Capture the cell that displays the provided text and extract its (x, y) central coordinate. 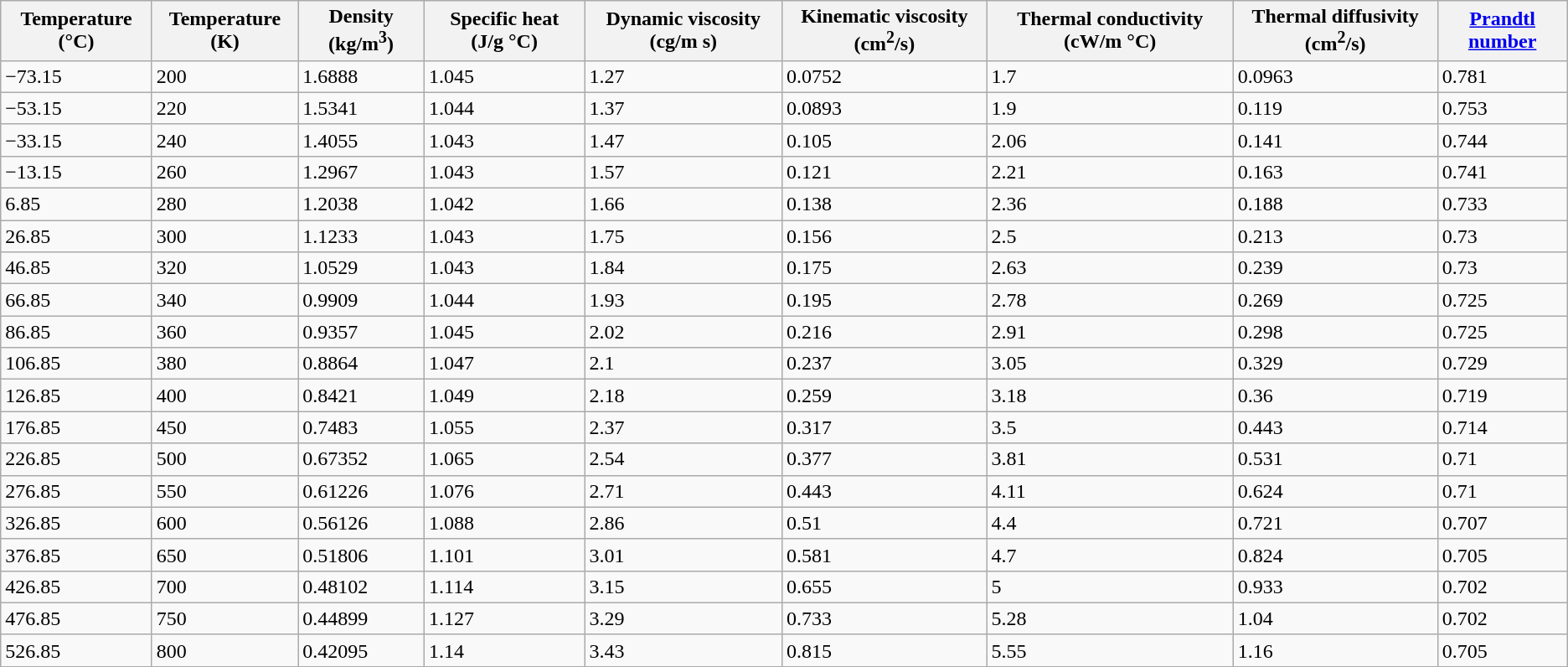
0.0893 (885, 108)
450 (224, 427)
3.81 (1110, 459)
200 (224, 76)
0.8864 (362, 364)
0.36 (1335, 396)
340 (224, 300)
1.27 (683, 76)
0.753 (1503, 108)
280 (224, 204)
Specific heat (J/g °C) (504, 31)
0.119 (1335, 108)
0.56126 (362, 523)
4.7 (1110, 555)
1.1233 (362, 236)
380 (224, 364)
2.63 (1110, 268)
0.67352 (362, 459)
1.114 (504, 587)
0.7483 (362, 427)
700 (224, 587)
300 (224, 236)
Temperature (K) (224, 31)
1.66 (683, 204)
0.8421 (362, 396)
2.71 (683, 491)
0.9909 (362, 300)
−53.15 (77, 108)
0.721 (1335, 523)
2.54 (683, 459)
0.269 (1335, 300)
−13.15 (77, 172)
1.049 (504, 396)
0.377 (885, 459)
1.088 (504, 523)
260 (224, 172)
0.141 (1335, 140)
0.156 (885, 236)
126.85 (77, 396)
46.85 (77, 268)
2.18 (683, 396)
0.581 (885, 555)
1.055 (504, 427)
0.719 (1503, 396)
0.188 (1335, 204)
0.744 (1503, 140)
0.48102 (362, 587)
0.531 (1335, 459)
0.824 (1335, 555)
0.42095 (362, 650)
0.0963 (1335, 76)
0.105 (885, 140)
0.741 (1503, 172)
1.042 (504, 204)
500 (224, 459)
26.85 (77, 236)
1.16 (1335, 650)
4.4 (1110, 523)
1.47 (683, 140)
3.29 (683, 618)
1.93 (683, 300)
1.04 (1335, 618)
0.61226 (362, 491)
800 (224, 650)
106.85 (77, 364)
0.714 (1503, 427)
3.01 (683, 555)
1.84 (683, 268)
0.259 (885, 396)
1.4055 (362, 140)
476.85 (77, 618)
0.329 (1335, 364)
Density (kg/m3) (362, 31)
1.127 (504, 618)
66.85 (77, 300)
0.51806 (362, 555)
650 (224, 555)
3.18 (1110, 396)
5.28 (1110, 618)
6.85 (77, 204)
86.85 (77, 332)
1.57 (683, 172)
2.1 (683, 364)
0.163 (1335, 172)
0.138 (885, 204)
0.195 (885, 300)
1.37 (683, 108)
750 (224, 618)
0.237 (885, 364)
0.0752 (885, 76)
176.85 (77, 427)
0.213 (1335, 236)
220 (224, 108)
−73.15 (77, 76)
0.216 (885, 332)
1.14 (504, 650)
0.815 (885, 650)
5.55 (1110, 650)
1.2038 (362, 204)
1.7 (1110, 76)
Thermal conductivity (cW/m °C) (1110, 31)
1.5341 (362, 108)
2.91 (1110, 332)
3.43 (683, 650)
1.0529 (362, 268)
2.5 (1110, 236)
Prandtl number (1503, 31)
1.2967 (362, 172)
3.15 (683, 587)
1.076 (504, 491)
Temperature (°C) (77, 31)
5 (1110, 587)
−33.15 (77, 140)
2.02 (683, 332)
550 (224, 491)
0.9357 (362, 332)
326.85 (77, 523)
0.121 (885, 172)
320 (224, 268)
0.707 (1503, 523)
0.298 (1335, 332)
226.85 (77, 459)
0.239 (1335, 268)
1.101 (504, 555)
3.5 (1110, 427)
240 (224, 140)
1.047 (504, 364)
Thermal diffusivity (cm2/s) (1335, 31)
2.36 (1110, 204)
0.317 (885, 427)
276.85 (77, 491)
1.9 (1110, 108)
1.75 (683, 236)
2.21 (1110, 172)
526.85 (77, 650)
4.11 (1110, 491)
376.85 (77, 555)
0.729 (1503, 364)
1.065 (504, 459)
0.781 (1503, 76)
1.6888 (362, 76)
3.05 (1110, 364)
600 (224, 523)
2.06 (1110, 140)
0.624 (1335, 491)
0.44899 (362, 618)
Kinematic viscosity (cm2/s) (885, 31)
2.86 (683, 523)
0.51 (885, 523)
426.85 (77, 587)
2.37 (683, 427)
2.78 (1110, 300)
360 (224, 332)
Dynamic viscosity (cg/m s) (683, 31)
0.655 (885, 587)
400 (224, 396)
0.175 (885, 268)
0.933 (1335, 587)
